Identify which cell holds the provided text, then report its (X, Y) central coordinate. 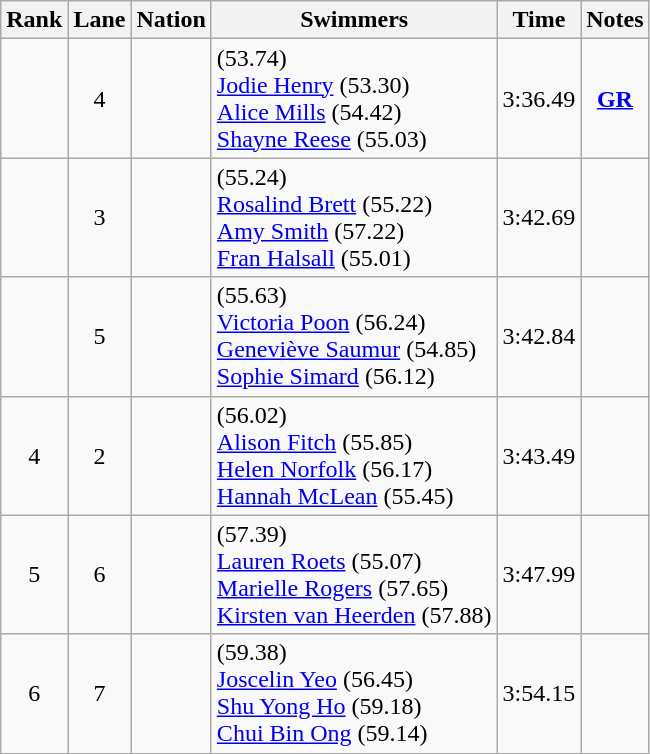
2 (100, 456)
Rank (34, 20)
(55.24)Rosalind Brett (55.22)Amy Smith (57.22)Fran Halsall (55.01) (354, 218)
3 (100, 218)
Notes (615, 20)
3:43.49 (539, 456)
3:47.99 (539, 574)
(56.02)Alison Fitch (55.85)Helen Norfolk (56.17)Hannah McLean (55.45) (354, 456)
3:42.84 (539, 336)
Nation (171, 20)
3:54.15 (539, 694)
Swimmers (354, 20)
3:42.69 (539, 218)
(53.74)Jodie Henry (53.30)Alice Mills (54.42)Shayne Reese (55.03) (354, 98)
3:36.49 (539, 98)
Lane (100, 20)
(55.63)Victoria Poon (56.24)Geneviève Saumur (54.85)Sophie Simard (56.12) (354, 336)
7 (100, 694)
(57.39)Lauren Roets (55.07)Marielle Rogers (57.65)Kirsten van Heerden (57.88) (354, 574)
(59.38)Joscelin Yeo (56.45)Shu Yong Ho (59.18)Chui Bin Ong (59.14) (354, 694)
Time (539, 20)
GR (615, 98)
